Provide the [x, y] coordinate of the cell's center where the given text is located.  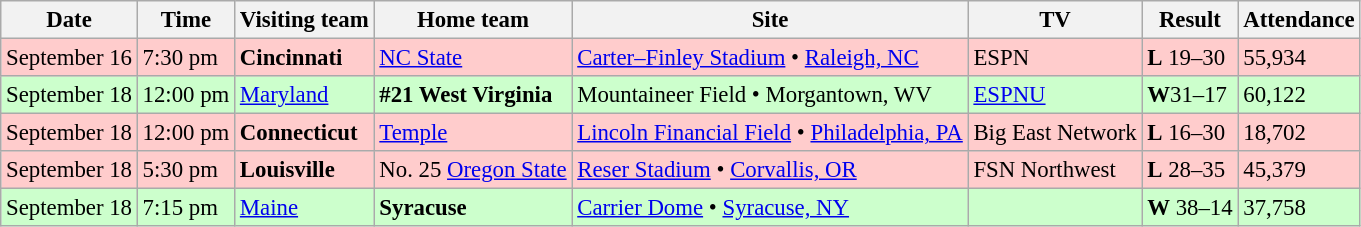
#21 West Virginia [473, 95]
Lincoln Financial Field • Philadelphia, PA [770, 133]
Louisville [304, 170]
W 38–14 [1190, 208]
No. 25 Oregon State [473, 170]
Big East Network [1055, 133]
Home team [473, 20]
60,122 [1299, 95]
W31–17 [1190, 95]
TV [1055, 20]
ESPN [1055, 58]
Carter–Finley Stadium • Raleigh, NC [770, 58]
Maine [304, 208]
Connecticut [304, 133]
L 19–30 [1190, 58]
45,379 [1299, 170]
NC State [473, 58]
September 16 [69, 58]
ESPNU [1055, 95]
L 28–35 [1190, 170]
Time [186, 20]
55,934 [1299, 58]
L 16–30 [1190, 133]
37,758 [1299, 208]
Cincinnati [304, 58]
FSN Northwest [1055, 170]
Syracuse [473, 208]
Temple [473, 133]
Attendance [1299, 20]
Mountaineer Field • Morgantown, WV [770, 95]
Date [69, 20]
Visiting team [304, 20]
Carrier Dome • Syracuse, NY [770, 208]
Reser Stadium • Corvallis, OR [770, 170]
7:30 pm [186, 58]
Maryland [304, 95]
Result [1190, 20]
7:15 pm [186, 208]
5:30 pm [186, 170]
18,702 [1299, 133]
Site [770, 20]
